Output the (x, y) coordinate of the center of the cell containing the given text.  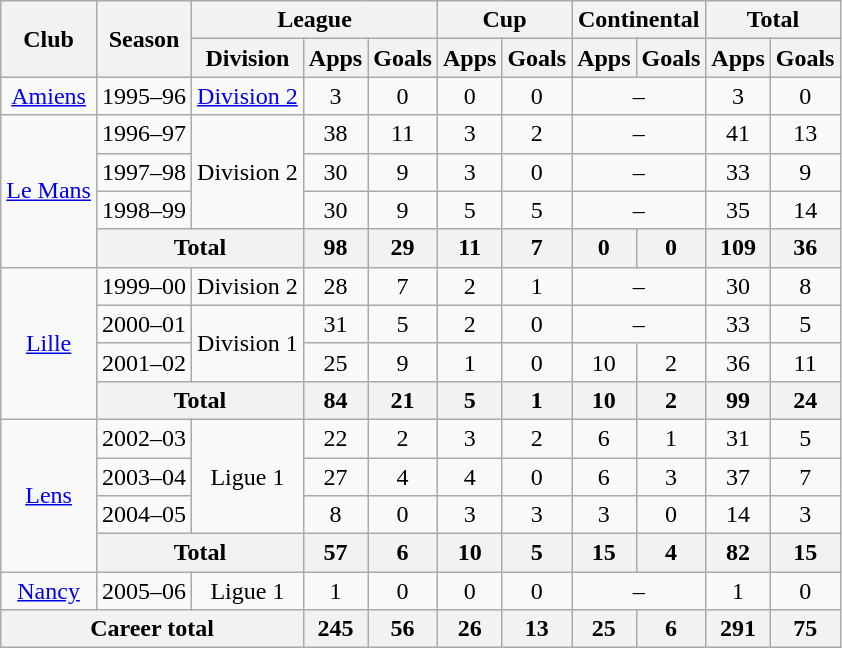
82 (738, 553)
1995–96 (144, 96)
Season (144, 39)
2001–02 (144, 362)
245 (335, 629)
84 (335, 400)
1996–97 (144, 134)
Division 1 (248, 343)
Career total (152, 629)
Amiens (49, 96)
35 (738, 210)
2002–03 (144, 438)
99 (738, 400)
2003–04 (144, 477)
Division (248, 58)
2004–05 (144, 515)
29 (403, 248)
28 (335, 286)
Lille (49, 343)
2000–01 (144, 324)
57 (335, 553)
27 (335, 477)
37 (738, 477)
21 (403, 400)
Lens (49, 495)
98 (335, 248)
38 (335, 134)
1997–98 (144, 172)
291 (738, 629)
26 (469, 629)
Nancy (49, 591)
24 (805, 400)
109 (738, 248)
1999–00 (144, 286)
Club (49, 39)
22 (335, 438)
League (315, 20)
Continental (639, 20)
56 (403, 629)
2005–06 (144, 591)
41 (738, 134)
Cup (504, 20)
Le Mans (49, 191)
1998–99 (144, 210)
75 (805, 629)
